Search for the cell housing the specified text and yield its [x, y] center coordinate. 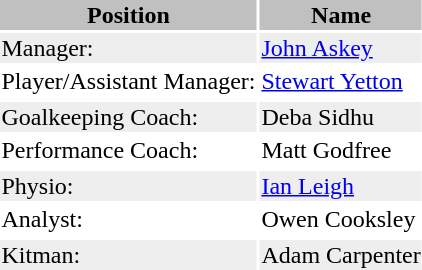
Owen Cooksley [341, 219]
Stewart Yetton [341, 81]
Physio: [128, 186]
Manager: [128, 48]
Adam Carpenter [341, 255]
Name [341, 15]
Matt Godfree [341, 150]
Kitman: [128, 255]
Player/Assistant Manager: [128, 81]
Performance Coach: [128, 150]
Ian Leigh [341, 186]
Deba Sidhu [341, 117]
John Askey [341, 48]
Position [128, 15]
Goalkeeping Coach: [128, 117]
Analyst: [128, 219]
